Pinpoint the cell where the given text exists, returning its [X, Y] midpoint coordinate. 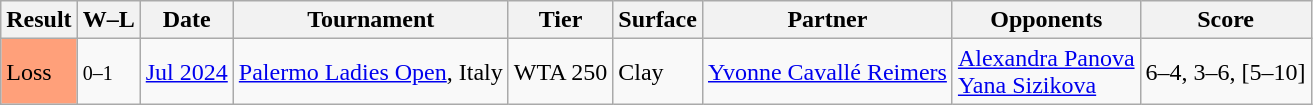
W–L [108, 20]
Yvonne Cavallé Reimers [827, 72]
Palermo Ladies Open, Italy [370, 72]
Clay [658, 72]
Score [1226, 20]
Jul 2024 [186, 72]
Opponents [1046, 20]
Loss [39, 72]
Tier [560, 20]
Alexandra Panova Yana Sizikova [1046, 72]
Tournament [370, 20]
Result [39, 20]
6–4, 3–6, [5–10] [1226, 72]
Partner [827, 20]
WTA 250 [560, 72]
Date [186, 20]
0–1 [108, 72]
Surface [658, 20]
